Identify which cell holds the provided text, then report its [X, Y] central coordinate. 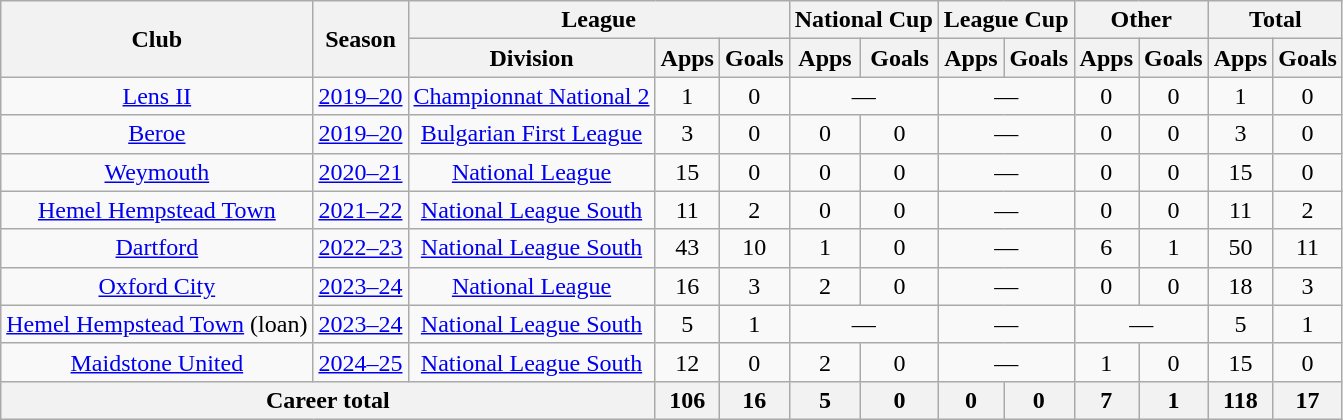
Hemel Hempstead Town [157, 210]
2021–22 [360, 210]
118 [1240, 400]
Season [360, 39]
Other [1141, 20]
National Cup [864, 20]
2024–25 [360, 362]
50 [1240, 248]
43 [687, 248]
Total [1275, 20]
106 [687, 400]
2022–23 [360, 248]
12 [687, 362]
Club [157, 39]
Weymouth [157, 172]
Bulgarian First League [532, 134]
7 [1106, 400]
Maidstone United [157, 362]
Career total [328, 400]
League Cup [1006, 20]
Championnat National 2 [532, 96]
Beroe [157, 134]
17 [1308, 400]
Division [532, 58]
Oxford City [157, 286]
Hemel Hempstead Town (loan) [157, 324]
2020–21 [360, 172]
10 [754, 248]
18 [1240, 286]
Dartford [157, 248]
League [598, 20]
Lens II [157, 96]
6 [1106, 248]
